Return (X, Y) of the center of cell containing provided text 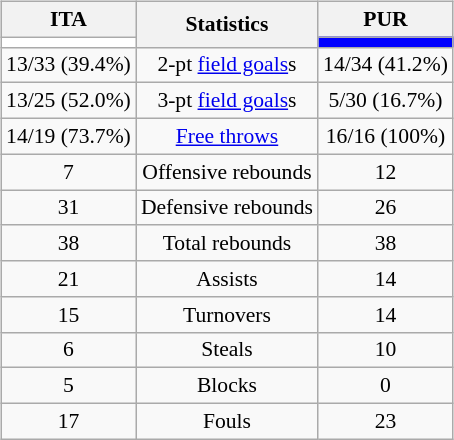
16/16 (100%) (386, 136)
5 (68, 386)
23 (386, 421)
ITA (68, 19)
3-pt field goalss (227, 101)
6 (68, 350)
7 (68, 172)
31 (68, 208)
14/34 (41.2%) (386, 65)
15 (68, 314)
Assists (227, 279)
Statistics (227, 24)
21 (68, 279)
12 (386, 172)
2-pt field goalss (227, 65)
Defensive rebounds (227, 208)
13/33 (39.4%) (68, 65)
PUR (386, 19)
0 (386, 386)
Total rebounds (227, 243)
14/19 (73.7%) (68, 136)
Turnovers (227, 314)
5/30 (16.7%) (386, 101)
Fouls (227, 421)
Offensive rebounds (227, 172)
10 (386, 350)
13/25 (52.0%) (68, 101)
Free throws (227, 136)
26 (386, 208)
Steals (227, 350)
17 (68, 421)
Blocks (227, 386)
